Return (X, Y) of the center of cell containing provided text 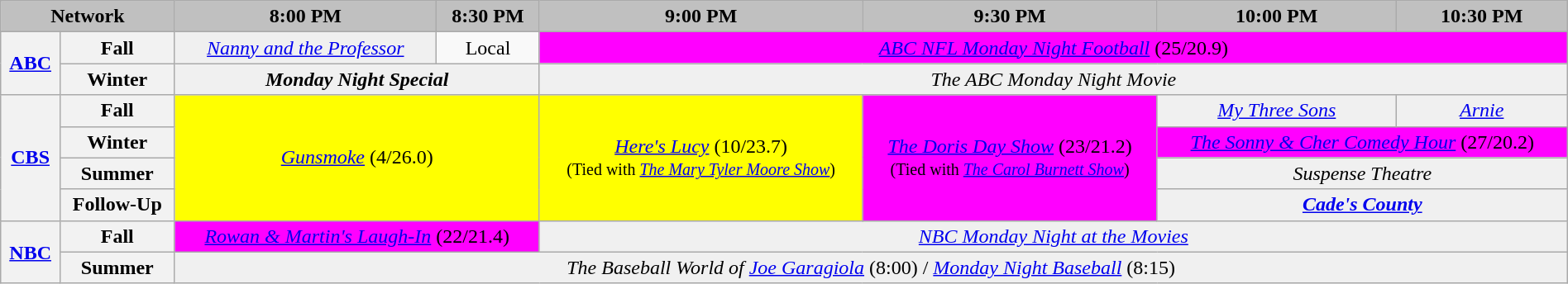
Suspense Theatre (1362, 173)
Rowan & Martin's Laugh-In (22/21.4) (357, 236)
NBC (31, 252)
9:30 PM (1010, 17)
Cade's County (1362, 205)
The ABC Monday Night Movie (1054, 79)
Here's Lucy (10/23.7)(Tied with The Mary Tyler Moore Show) (701, 158)
NBC Monday Night at the Movies (1054, 236)
Follow-Up (117, 205)
Monday Night Special (357, 79)
Gunsmoke (4/26.0) (357, 158)
Network (88, 17)
Nanny and the Professor (306, 48)
9:00 PM (701, 17)
ABC NFL Monday Night Football (25/20.9) (1054, 48)
ABC (31, 64)
The Doris Day Show (23/21.2)(Tied with The Carol Burnett Show) (1010, 158)
8:30 PM (488, 17)
8:00 PM (306, 17)
The Baseball World of Joe Garagiola (8:00) / Monday Night Baseball (8:15) (871, 267)
10:00 PM (1277, 17)
10:30 PM (1482, 17)
Local (488, 48)
My Three Sons (1277, 111)
CBS (31, 158)
Arnie (1482, 111)
The Sonny & Cher Comedy Hour (27/20.2) (1362, 142)
